Search for the cell housing the specified text and yield its (X, Y) center coordinate. 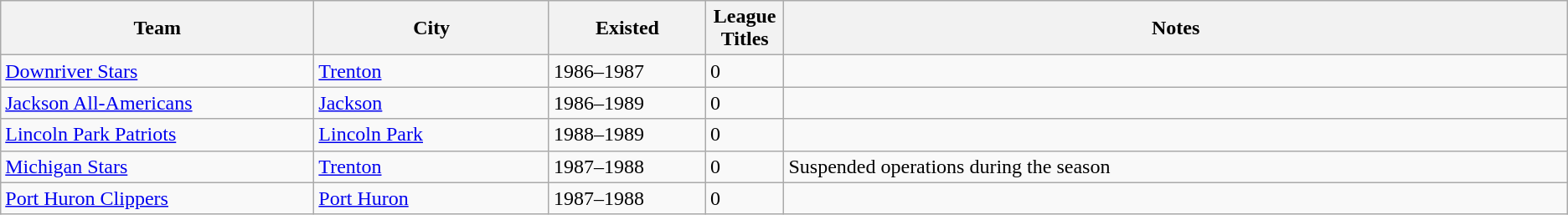
1986–1989 (627, 103)
Port Huron Clippers (157, 198)
Jackson All-Americans (157, 103)
1988–1989 (627, 135)
Existed (627, 28)
Lincoln Park Patriots (157, 135)
City (432, 28)
Port Huron (432, 198)
Notes (1176, 28)
League Titles (745, 28)
Suspended operations during the season (1176, 166)
Michigan Stars (157, 166)
1986–1987 (627, 71)
Lincoln Park (432, 135)
Jackson (432, 103)
Team (157, 28)
Downriver Stars (157, 71)
